Provide the (X, Y) coordinate of the cell's center where the given text is located.  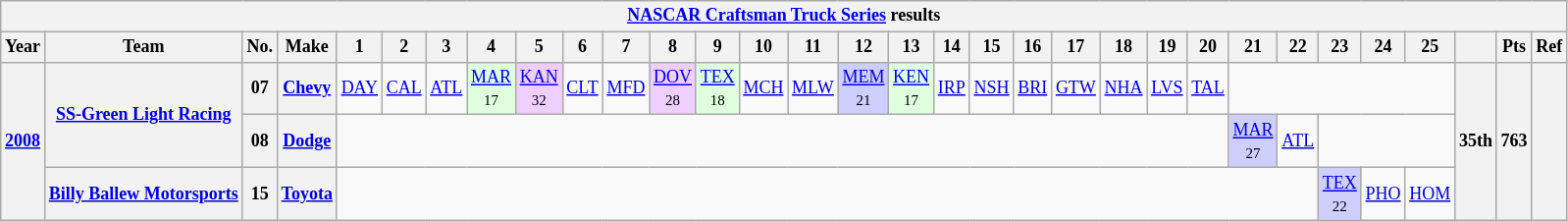
NASCAR Craftsman Truck Series results (784, 16)
14 (952, 47)
08 (259, 141)
HOM (1431, 193)
2 (404, 47)
MEM21 (863, 88)
SS-Green Light Racing (143, 114)
11 (812, 47)
CLT (583, 88)
MLW (812, 88)
MFD (626, 88)
8 (673, 47)
Pts (1514, 47)
PHO (1384, 193)
BRI (1032, 88)
763 (1514, 141)
16 (1032, 47)
TEX18 (717, 88)
19 (1168, 47)
9 (717, 47)
Billy Ballew Motorsports (143, 193)
Make (306, 47)
10 (763, 47)
20 (1208, 47)
MAR17 (492, 88)
DOV28 (673, 88)
MAR27 (1253, 141)
TEX22 (1340, 193)
35th (1476, 141)
LVS (1168, 88)
Dodge (306, 141)
TAL (1208, 88)
GTW (1076, 88)
Year (24, 47)
18 (1124, 47)
25 (1431, 47)
CAL (404, 88)
KEN17 (912, 88)
21 (1253, 47)
22 (1298, 47)
DAY (359, 88)
Chevy (306, 88)
17 (1076, 47)
3 (446, 47)
24 (1384, 47)
13 (912, 47)
7 (626, 47)
NHA (1124, 88)
4 (492, 47)
Ref (1549, 47)
Toyota (306, 193)
6 (583, 47)
Team (143, 47)
NSH (991, 88)
23 (1340, 47)
12 (863, 47)
IRP (952, 88)
MCH (763, 88)
1 (359, 47)
2008 (24, 141)
5 (539, 47)
KAN32 (539, 88)
07 (259, 88)
No. (259, 47)
